From the cell containing the given text, extract its center point as (x, y) coordinate. 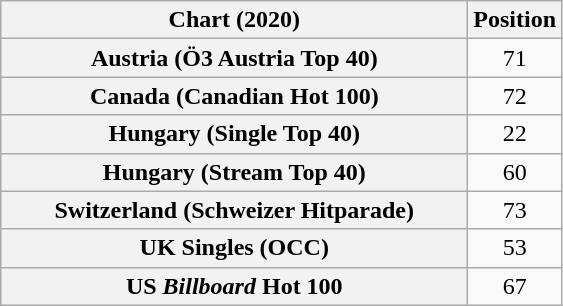
Canada (Canadian Hot 100) (234, 96)
Chart (2020) (234, 20)
72 (515, 96)
53 (515, 248)
US Billboard Hot 100 (234, 286)
UK Singles (OCC) (234, 248)
60 (515, 172)
Hungary (Stream Top 40) (234, 172)
Position (515, 20)
73 (515, 210)
Switzerland (Schweizer Hitparade) (234, 210)
Austria (Ö3 Austria Top 40) (234, 58)
71 (515, 58)
67 (515, 286)
Hungary (Single Top 40) (234, 134)
22 (515, 134)
